Capture the cell that displays the provided text and extract its (x, y) central coordinate. 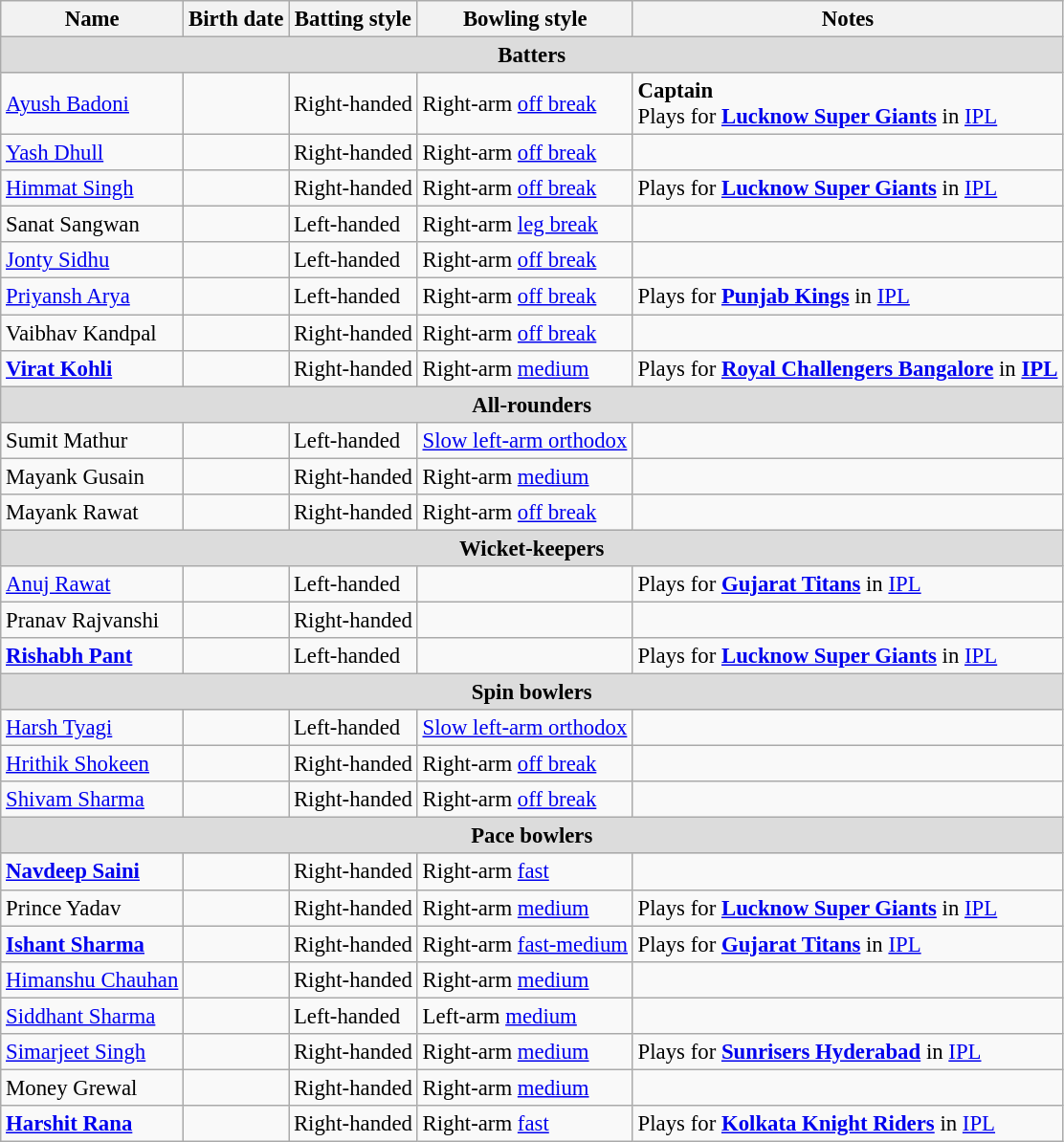
Plays for Kolkata Knight Riders in IPL (848, 1124)
Jonty Sidhu (92, 261)
Harshit Rana (92, 1124)
Bowling style (524, 19)
Yash Dhull (92, 153)
Plays for Sunrisers Hyderabad in IPL (848, 1052)
Right-arm fast-medium (524, 944)
Anuj Rawat (92, 584)
Simarjeet Singh (92, 1052)
Siddhant Sharma (92, 1016)
Navdeep Saini (92, 872)
Ishant Sharma (92, 944)
Shivam Sharma (92, 800)
Ayush Badoni (92, 103)
Right-arm leg break (524, 225)
Vaibhav Kandpal (92, 333)
Prince Yadav (92, 908)
Name (92, 19)
Mayank Gusain (92, 476)
Spin bowlers (532, 692)
Himanshu Chauhan (92, 979)
Hrithik Shokeen (92, 764)
Captain Plays for Lucknow Super Giants in IPL (848, 103)
Batting style (354, 19)
Pace bowlers (532, 836)
Plays for Royal Challengers Bangalore in IPL (848, 368)
Priyansh Arya (92, 296)
Left-arm medium (524, 1016)
Himmat Singh (92, 188)
Batters (532, 55)
Virat Kohli (92, 368)
Birth date (236, 19)
Harsh Tyagi (92, 728)
Notes (848, 19)
All-rounders (532, 405)
Sanat Sangwan (92, 225)
Sumit Mathur (92, 440)
Pranav Rajvanshi (92, 620)
Mayank Rawat (92, 513)
Wicket-keepers (532, 548)
Plays for Punjab Kings in IPL (848, 296)
Money Grewal (92, 1087)
Rishabh Pant (92, 656)
